Determine the (x, y) coordinate at the center of the cell enclosing the given text.  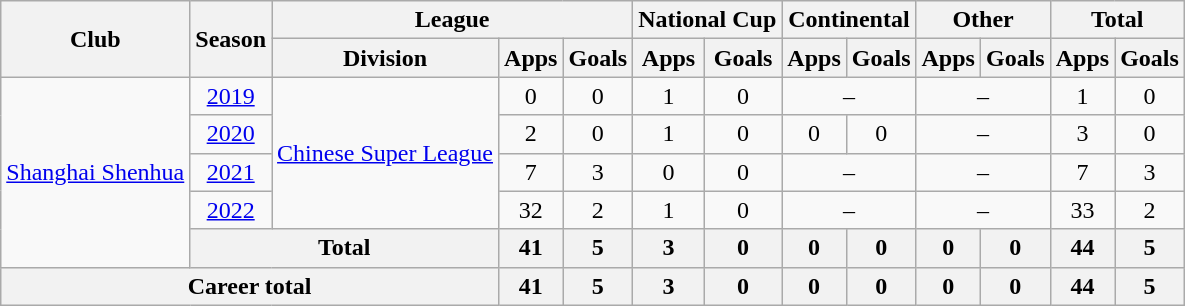
Career total (250, 286)
Division (386, 58)
League (452, 20)
Club (96, 39)
2019 (231, 96)
Continental (849, 20)
33 (1082, 210)
2022 (231, 210)
Season (231, 39)
Shanghai Shenhua (96, 172)
2020 (231, 134)
2021 (231, 172)
Other (983, 20)
32 (531, 210)
National Cup (708, 20)
Chinese Super League (386, 153)
